Identify which cell holds the provided text, then report its [X, Y] central coordinate. 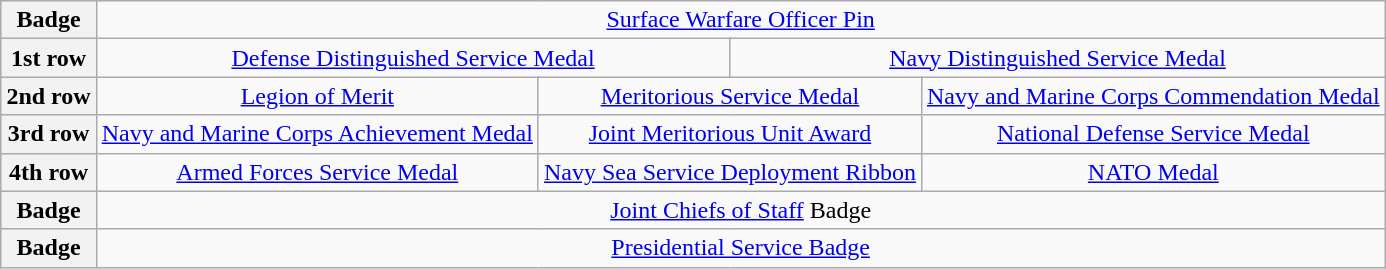
NATO Medal [1153, 172]
Navy and Marine Corps Achievement Medal [317, 134]
Presidential Service Badge [740, 248]
Navy and Marine Corps Commendation Medal [1153, 96]
National Defense Service Medal [1153, 134]
Armed Forces Service Medal [317, 172]
Defense Distinguished Service Medal [413, 58]
4th row [48, 172]
Legion of Merit [317, 96]
1st row [48, 58]
Joint Meritorious Unit Award [730, 134]
Joint Chiefs of Staff Badge [740, 210]
Meritorious Service Medal [730, 96]
3rd row [48, 134]
Navy Sea Service Deployment Ribbon [730, 172]
2nd row [48, 96]
Surface Warfare Officer Pin [740, 20]
Navy Distinguished Service Medal [1058, 58]
